Detect which cell encompasses the target text, then output its (x, y) center coordinate. 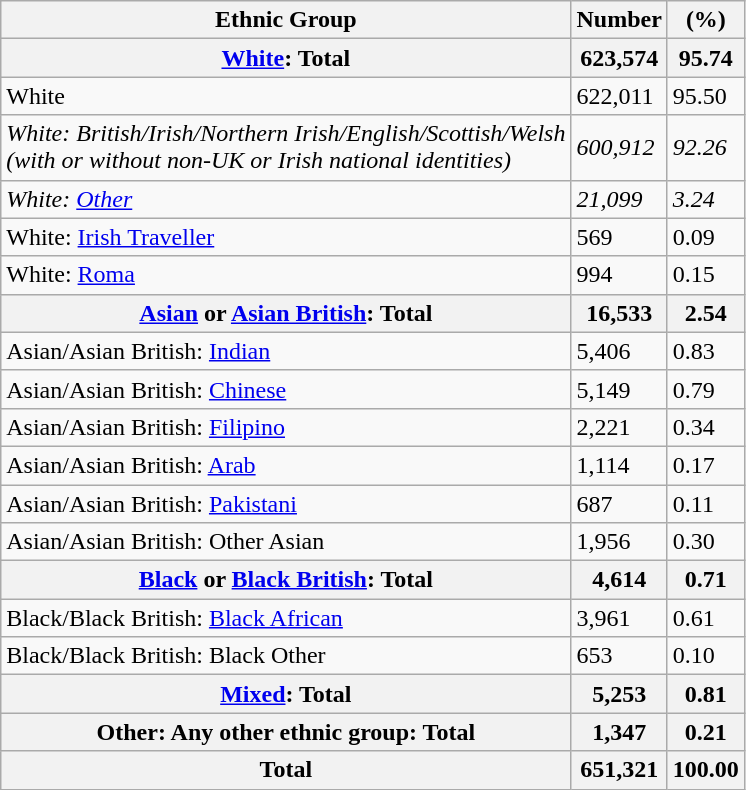
0.10 (706, 656)
16,533 (619, 313)
Black/Black British: Black Other (286, 656)
Total (286, 770)
95.50 (706, 96)
0.81 (706, 694)
569 (619, 237)
0.15 (706, 275)
623,574 (619, 58)
0.11 (706, 503)
Asian/Asian British: Pakistani (286, 503)
653 (619, 656)
3,961 (619, 618)
0.21 (706, 732)
0.17 (706, 465)
White: Total (286, 58)
2.54 (706, 313)
White: Irish Traveller (286, 237)
0.83 (706, 351)
600,912 (619, 148)
Number (619, 20)
White: Roma (286, 275)
92.26 (706, 148)
Ethnic Group (286, 20)
Asian/Asian British: Indian (286, 351)
Asian/Asian British: Chinese (286, 389)
White (286, 96)
994 (619, 275)
0.09 (706, 237)
(%) (706, 20)
651,321 (619, 770)
21,099 (619, 199)
White: Other (286, 199)
3.24 (706, 199)
0.71 (706, 580)
Asian or Asian British: Total (286, 313)
0.34 (706, 427)
Asian/Asian British: Other Asian (286, 542)
95.74 (706, 58)
2,221 (619, 427)
Black/Black British: Black African (286, 618)
Asian/Asian British: Filipino (286, 427)
687 (619, 503)
White: British/Irish/Northern Irish/English/Scottish/Welsh (with or without non-UK or Irish national identities) (286, 148)
0.61 (706, 618)
0.30 (706, 542)
5,149 (619, 389)
1,956 (619, 542)
Other: Any other ethnic group: Total (286, 732)
5,406 (619, 351)
0.79 (706, 389)
Mixed: Total (286, 694)
1,347 (619, 732)
4,614 (619, 580)
622,011 (619, 96)
1,114 (619, 465)
5,253 (619, 694)
100.00 (706, 770)
Asian/Asian British: Arab (286, 465)
Black or Black British: Total (286, 580)
